From the cell containing the given text, extract its center point as [x, y] coordinate. 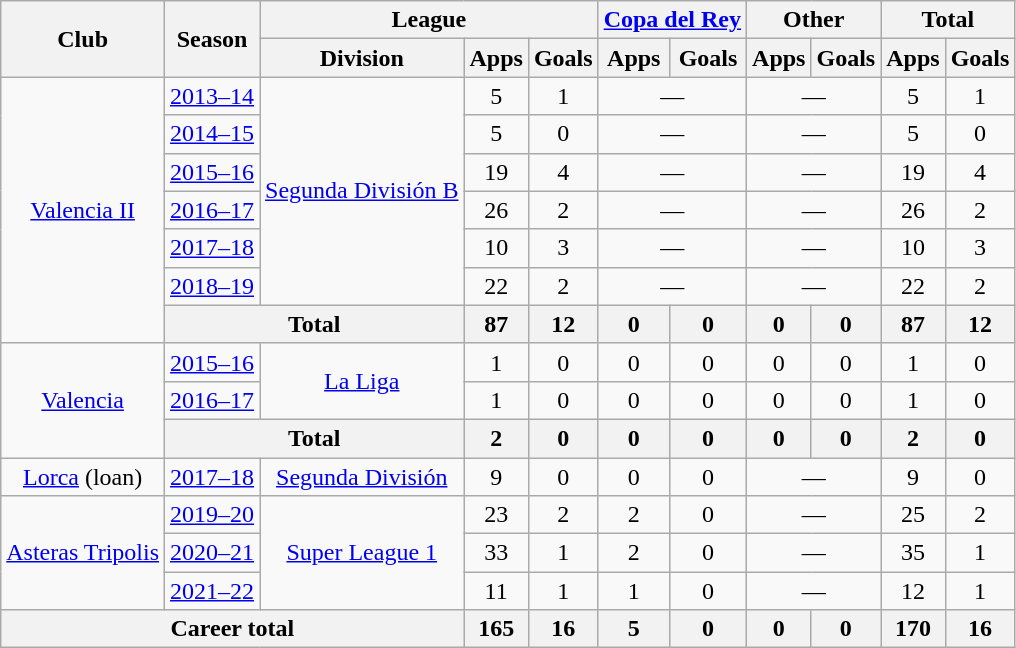
League [430, 20]
Super League 1 [362, 553]
170 [913, 629]
11 [496, 591]
Valencia II [83, 210]
Segunda División B [362, 191]
2018–19 [212, 286]
Club [83, 39]
2013–14 [212, 96]
2019–20 [212, 515]
Lorca (loan) [83, 477]
33 [496, 553]
2021–22 [212, 591]
Division [362, 58]
2020–21 [212, 553]
2014–15 [212, 134]
35 [913, 553]
Copa del Rey [672, 20]
Other [814, 20]
23 [496, 515]
Season [212, 39]
Segunda División [362, 477]
Career total [232, 629]
Valencia [83, 400]
La Liga [362, 381]
25 [913, 515]
Asteras Tripolis [83, 553]
165 [496, 629]
